Locate the cell with the specified text and output its [X, Y] center coordinate. 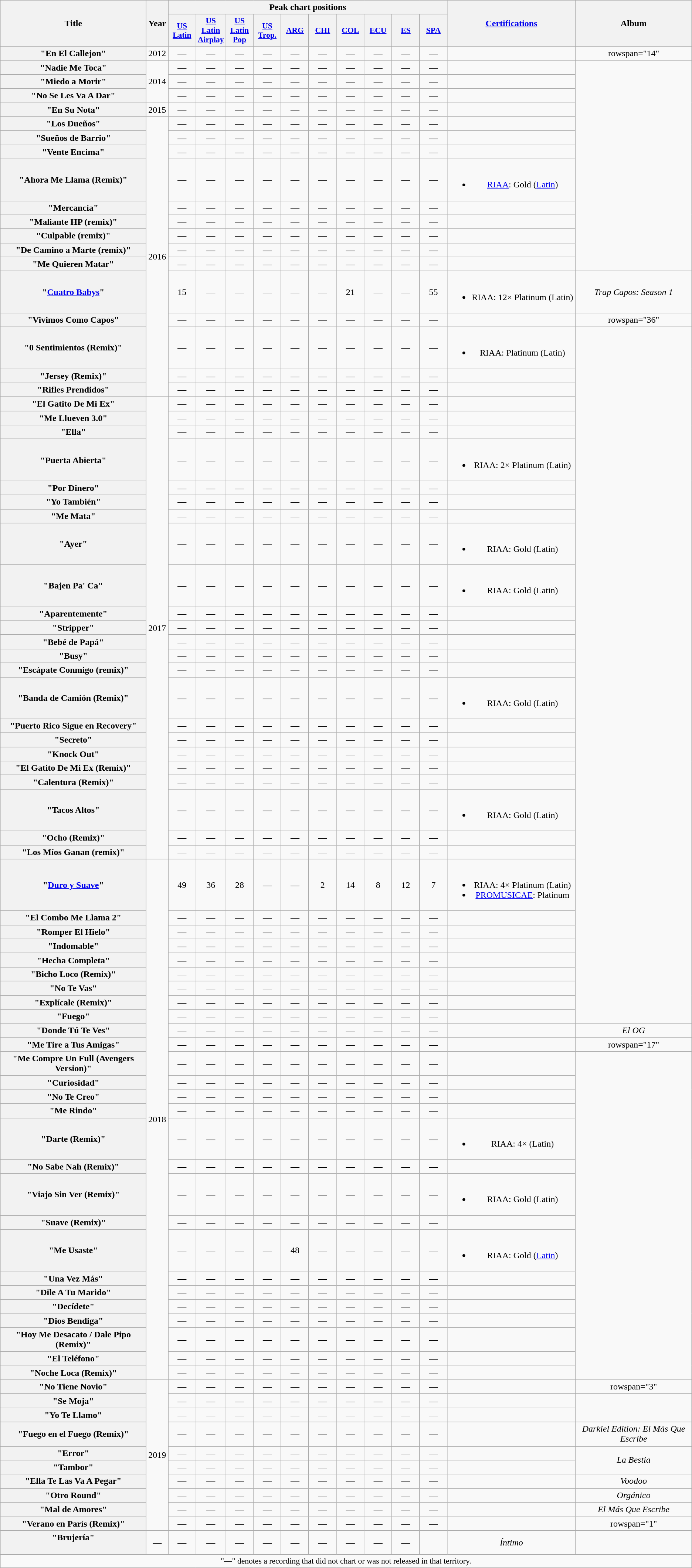
"Ocho (Remix)" [73, 838]
Peak chart positions [308, 7]
"Tacos Altos" [73, 810]
USTrop. [268, 30]
"Me Llueven 3.0" [73, 418]
USLatinAirplay [211, 30]
"Bajen Pa' Ca" [73, 586]
"El Teléfono" [73, 1359]
"Dile A Tu Marido" [73, 1292]
COL [350, 30]
"Brujería" [73, 1542]
14 [350, 885]
"Busy" [73, 656]
"Viajo Sin Ver (Remix)" [73, 1195]
RIAA: 12× Platinum (Latin) [512, 292]
CHI [322, 30]
"Duro y Suave" [73, 885]
"Mercancía" [73, 208]
"Bicho Loco (Remix)" [73, 974]
"Donde Tú Te Ves" [73, 1031]
"Cuatro Babys" [73, 292]
"Decídete" [73, 1306]
"Verano en París (Remix)" [73, 1523]
RIAA: 2× Platinum (Latin) [512, 460]
"Romper El Hielo" [73, 932]
"Por Dinero" [73, 488]
28 [240, 885]
rowspan="3" [634, 1387]
Íntimo [512, 1542]
12 [406, 885]
"Ayer" [73, 544]
"El Gatito De Mi Ex" [73, 404]
"Otro Round" [73, 1495]
rowspan="14" [634, 53]
"Bebé de Papá" [73, 642]
21 [350, 292]
"Hecha Completa" [73, 960]
"En El Callejon" [73, 53]
Year [157, 24]
"No Te Creo" [73, 1097]
"Puerta Abierta" [73, 460]
"Fuego" [73, 1017]
"Mal de Amores" [73, 1509]
"Vivimos Como Capos" [73, 320]
Certifications [512, 24]
2019 [157, 1455]
El Más Que Escribe [634, 1509]
"Ella Te Las Va A Pegar" [73, 1481]
55 [433, 292]
ARG [295, 30]
"Hoy Me Desacato / Dale Pipo (Remix)" [73, 1340]
2017 [157, 628]
"Darte (Remix)" [73, 1138]
48 [295, 1250]
RIAA: 4× (Latin) [512, 1138]
"Vente Encima" [73, 152]
Album [634, 24]
"El Combo Me Llama 2" [73, 918]
2015 [157, 110]
2018 [157, 1119]
8 [378, 885]
El OG [634, 1031]
"No Te Vas" [73, 988]
"Culpable (remix)" [73, 236]
USLatin [182, 30]
rowspan="17" [634, 1045]
49 [182, 885]
"Jersey (Remix)" [73, 376]
"Knock Out" [73, 754]
"Ella" [73, 432]
"Dios Bendiga" [73, 1321]
Voodoo [634, 1481]
2 [322, 885]
"Me Rindo" [73, 1111]
7 [433, 885]
"Nadie Me Toca" [73, 68]
"Me Quieren Matar" [73, 264]
15 [182, 292]
2014 [157, 82]
"Secreto" [73, 740]
"—" denotes a recording that did not chart or was not released in that territory. [346, 1561]
"No Sabe Nah (Remix)" [73, 1167]
"Stripper" [73, 628]
rowspan="36" [634, 320]
USLatinPop [240, 30]
"Los Míos Ganan (remix)" [73, 852]
"Noche Loca (Remix)" [73, 1373]
Title [73, 24]
"Maliante HP (remix)" [73, 222]
rowspan="1" [634, 1523]
2016 [157, 257]
"Una Vez Más" [73, 1278]
"Tambor" [73, 1467]
"Indomable" [73, 946]
"Rifles Prendidos" [73, 390]
"Yo Te Llamo" [73, 1415]
"Se Moja" [73, 1401]
"Me Mata" [73, 516]
SPA [433, 30]
"Yo También" [73, 502]
"0 Sentimientos (Remix)" [73, 347]
"No Se Les Va A Dar" [73, 96]
RIAA: Platinum (Latin) [512, 347]
"Sueños de Barrio" [73, 138]
Trap Capos: Season 1 [634, 292]
"Puerto Rico Sigue en Recovery" [73, 726]
36 [211, 885]
"Calentura (Remix)" [73, 782]
Orgánico [634, 1495]
"El Gatito De Mi Ex (Remix)" [73, 768]
Darkiel Edition: El Más Que Escribe [634, 1434]
"Suave (Remix)" [73, 1222]
"No Tiene Novio" [73, 1387]
"Me Tire a Tus Amigas" [73, 1045]
"Escápate Conmigo (remix)" [73, 670]
2012 [157, 53]
"Aparentemente" [73, 614]
"De Camino a Marte (remix)" [73, 250]
RIAA: 4× Platinum (Latin)PROMUSICAE: Platinum [512, 885]
"Explícale (Remix)" [73, 1002]
"Me Usaste" [73, 1250]
"Curiosidad" [73, 1083]
La Bestia [634, 1460]
"En Su Nota" [73, 110]
"Fuego en el Fuego (Remix)" [73, 1434]
ES [406, 30]
"Me Compre Un Full (Avengers Version)" [73, 1064]
"Error" [73, 1453]
"Ahora Me Llama (Remix)" [73, 180]
"Los Dueños" [73, 124]
ECU [378, 30]
"Miedo a Morir" [73, 82]
"Banda de Camión (Remix)" [73, 698]
